Locate the cell with the specified text and output its [x, y] center coordinate. 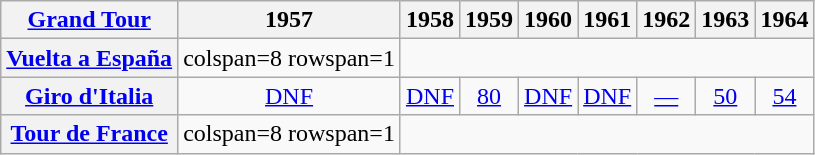
1957 [290, 20]
1964 [784, 20]
1962 [666, 20]
1959 [490, 20]
Giro d'Italia [90, 96]
Tour de France [90, 134]
1960 [548, 20]
Vuelta a España [90, 58]
Grand Tour [90, 20]
54 [784, 96]
1963 [726, 20]
— [666, 96]
1961 [608, 20]
80 [490, 96]
1958 [430, 20]
50 [726, 96]
